Locate the cell with the specified text and output its [x, y] center coordinate. 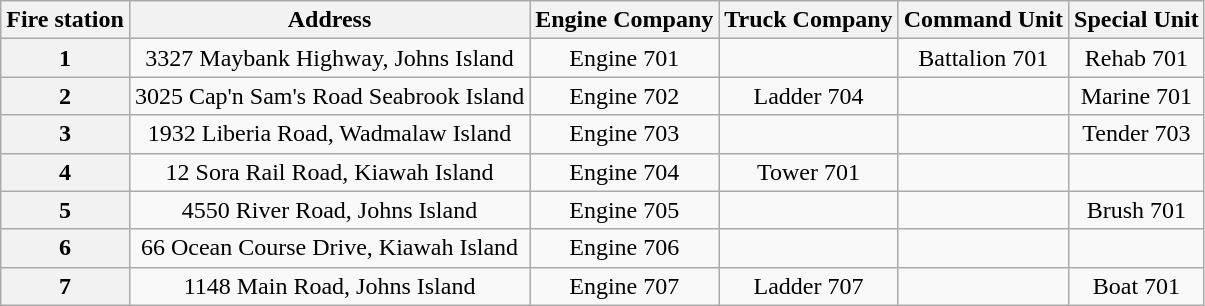
Address [329, 20]
5 [66, 210]
Brush 701 [1137, 210]
Ladder 707 [808, 286]
12 Sora Rail Road, Kiawah Island [329, 172]
Engine 704 [624, 172]
Marine 701 [1137, 96]
Fire station [66, 20]
1 [66, 58]
4 [66, 172]
Engine Company [624, 20]
Engine 703 [624, 134]
Rehab 701 [1137, 58]
4550 River Road, Johns Island [329, 210]
Tender 703 [1137, 134]
3025 Cap'n Sam's Road Seabrook Island [329, 96]
Tower 701 [808, 172]
3 [66, 134]
6 [66, 248]
7 [66, 286]
Engine 701 [624, 58]
Engine 707 [624, 286]
Truck Company [808, 20]
1932 Liberia Road, Wadmalaw Island [329, 134]
66 Ocean Course Drive, Kiawah Island [329, 248]
Engine 702 [624, 96]
Battalion 701 [983, 58]
1148 Main Road, Johns Island [329, 286]
Engine 705 [624, 210]
Boat 701 [1137, 286]
Ladder 704 [808, 96]
2 [66, 96]
Engine 706 [624, 248]
Special Unit [1137, 20]
3327 Maybank Highway, Johns Island [329, 58]
Command Unit [983, 20]
